Provide the [x, y] coordinate of the cell's center where the given text is located.  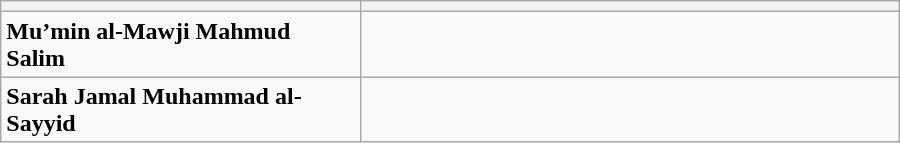
Mu’min al-Mawji Mahmud Salim [180, 44]
Sarah Jamal Muhammad al-Sayyid [180, 110]
